From the cell containing the given text, extract its center point as (x, y) coordinate. 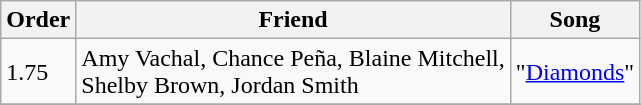
Amy Vachal, Chance Peña, Blaine Mitchell, Shelby Brown, Jordan Smith (294, 72)
Friend (294, 20)
1.75 (38, 72)
Song (574, 20)
"Diamonds" (574, 72)
Order (38, 20)
